Output the [x, y] coordinate of the center of the cell containing the given text.  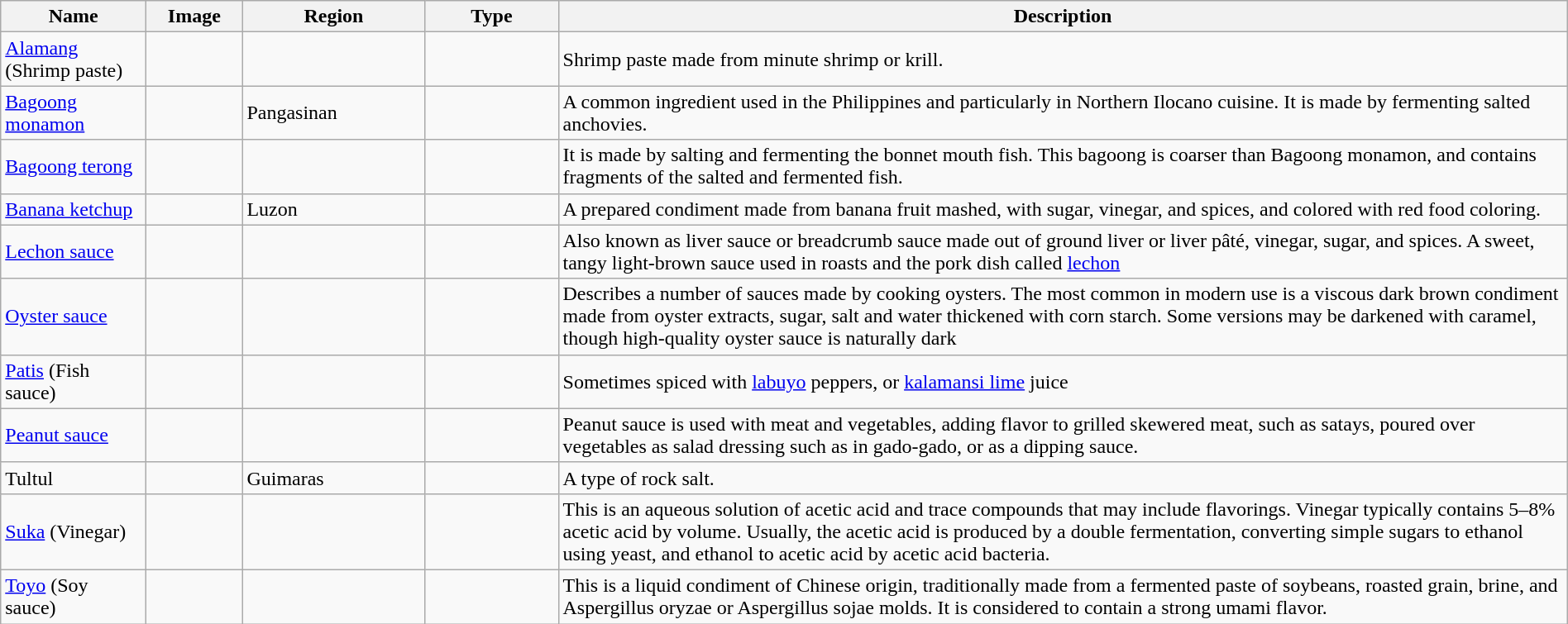
Patis (Fish sauce) [74, 382]
Pangasinan [334, 112]
Peanut sauce [74, 435]
A prepared condiment made from banana fruit mashed, with sugar, vinegar, and spices, and colored with red food coloring. [1063, 209]
A type of rock salt. [1063, 478]
Description [1063, 17]
Oyster sauce [74, 317]
Image [194, 17]
Banana ketchup [74, 209]
Shrimp paste made from minute shrimp or krill. [1063, 60]
Luzon [334, 209]
Bagoong terong [74, 167]
Toyo (Soy sauce) [74, 597]
Alamang (Shrimp paste) [74, 60]
Guimaras [334, 478]
Type [491, 17]
Sometimes spiced with labuyo peppers, or kalamansi lime juice [1063, 382]
Name [74, 17]
Lechon sauce [74, 251]
Suka (Vinegar) [74, 531]
Tultul [74, 478]
A common ingredient used in the Philippines and particularly in Northern Ilocano cuisine. It is made by fermenting salted anchovies. [1063, 112]
Bagoong monamon [74, 112]
Region [334, 17]
